Return [X, Y] of the center of cell containing provided text 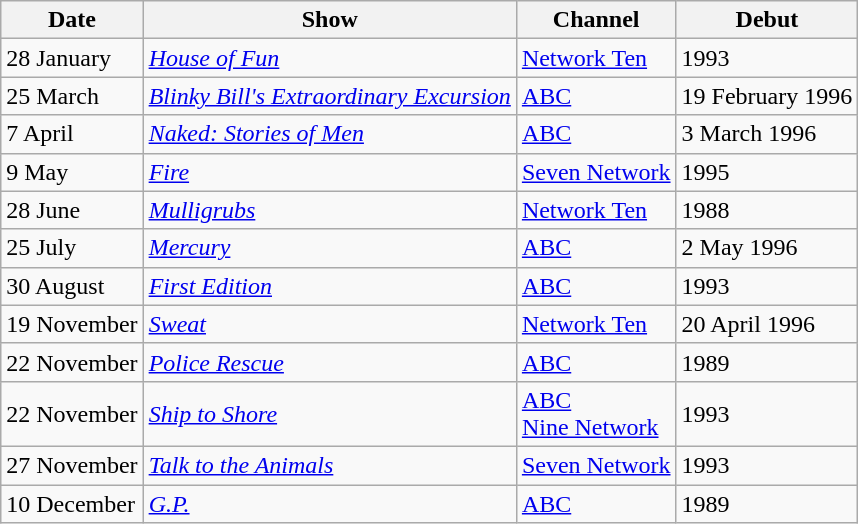
Show [330, 20]
Naked: Stories of Men [330, 134]
Mulligrubs [330, 210]
Debut [767, 20]
Channel [596, 20]
30 August [72, 286]
3 March 1996 [767, 134]
Mercury [330, 248]
10 December [72, 503]
G.P. [330, 503]
Sweat [330, 324]
1995 [767, 172]
25 March [72, 96]
ABCNine Network [596, 414]
Ship to Shore [330, 414]
20 April 1996 [767, 324]
First Edition [330, 286]
7 April [72, 134]
28 June [72, 210]
2 May 1996 [767, 248]
Blinky Bill's Extraordinary Excursion [330, 96]
9 May [72, 172]
Police Rescue [330, 362]
27 November [72, 465]
Date [72, 20]
Talk to the Animals [330, 465]
House of Fun [330, 58]
25 July [72, 248]
28 January [72, 58]
1988 [767, 210]
19 November [72, 324]
Fire [330, 172]
19 February 1996 [767, 96]
